Locate the cell with the specified text and output its (x, y) center coordinate. 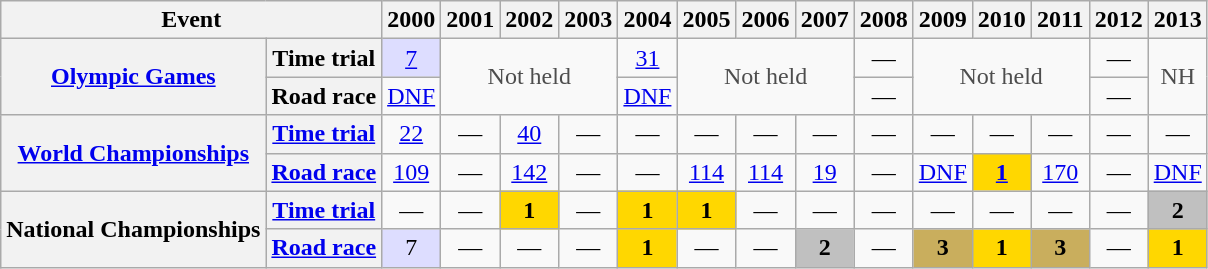
40 (530, 134)
109 (412, 172)
2010 (1002, 20)
22 (412, 134)
World Championships (134, 153)
19 (824, 172)
2001 (470, 20)
2002 (530, 20)
2000 (412, 20)
Event (192, 20)
2012 (1118, 20)
2013 (1178, 20)
Olympic Games (134, 77)
142 (530, 172)
31 (648, 58)
2005 (706, 20)
2004 (648, 20)
2009 (942, 20)
2011 (1060, 20)
NH (1178, 77)
2006 (766, 20)
National Championships (134, 229)
2008 (884, 20)
170 (1060, 172)
2003 (588, 20)
2007 (824, 20)
